Return the [X, Y] coordinate for the center point of the cell that contains the specified text.  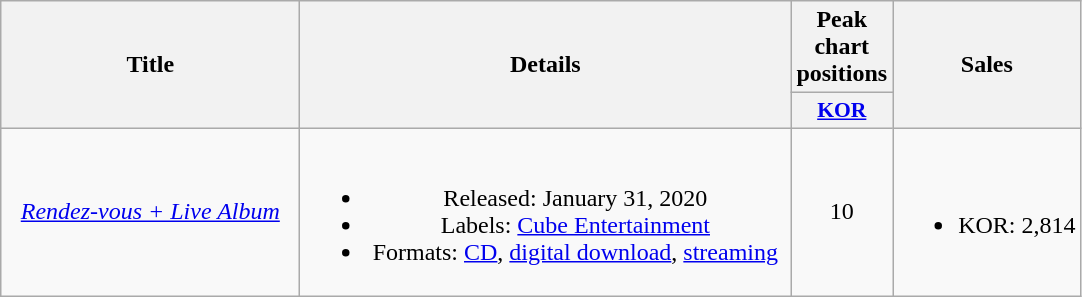
KOR [842, 111]
Details [546, 65]
Rendez-vous + Live Album [150, 212]
KOR: 2,814 [987, 212]
Title [150, 65]
Sales [987, 65]
10 [842, 212]
Released: January 31, 2020Labels: Cube EntertainmentFormats: CD, digital download, streaming [546, 212]
Peak chart positions [842, 47]
